Return (X, Y) of the center of cell containing provided text 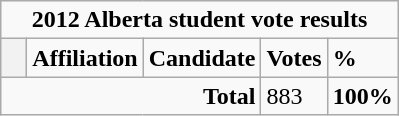
Total (131, 96)
100% (362, 96)
Candidate (202, 58)
Votes (294, 58)
883 (294, 96)
Affiliation (85, 58)
2012 Alberta student vote results (200, 20)
% (362, 58)
